Output the [x, y] coordinate of the center of the cell containing the given text.  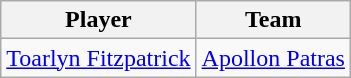
Team [273, 20]
Apollon Patras [273, 58]
Toarlyn Fitzpatrick [98, 58]
Player [98, 20]
